For the text-containing cell, return its midpoint in [x, y] coordinate format. 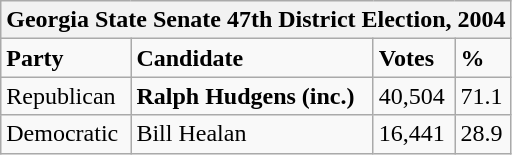
Bill Healan [252, 134]
Votes [414, 58]
Ralph Hudgens (inc.) [252, 96]
28.9 [483, 134]
Candidate [252, 58]
16,441 [414, 134]
Party [66, 58]
71.1 [483, 96]
Democratic [66, 134]
Republican [66, 96]
40,504 [414, 96]
% [483, 58]
Georgia State Senate 47th District Election, 2004 [256, 20]
